Detect which cell encompasses the target text, then output its (X, Y) center coordinate. 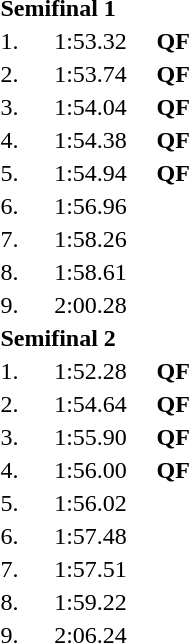
1:57.48 (90, 536)
1:52.28 (90, 371)
1:56.02 (90, 503)
1:53.32 (90, 41)
1:54.64 (90, 404)
1:57.51 (90, 569)
1:54.38 (90, 140)
1:58.61 (90, 272)
1:53.74 (90, 74)
1:58.26 (90, 239)
2:00.28 (90, 305)
1:59.22 (90, 602)
1:55.90 (90, 437)
1:54.04 (90, 107)
1:56.96 (90, 206)
1:54.94 (90, 173)
1:56.00 (90, 470)
